Identify which cell holds the provided text, then report its (X, Y) central coordinate. 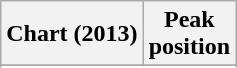
Peakposition (189, 34)
Chart (2013) (72, 34)
